Detect which cell encompasses the target text, then output its (x, y) center coordinate. 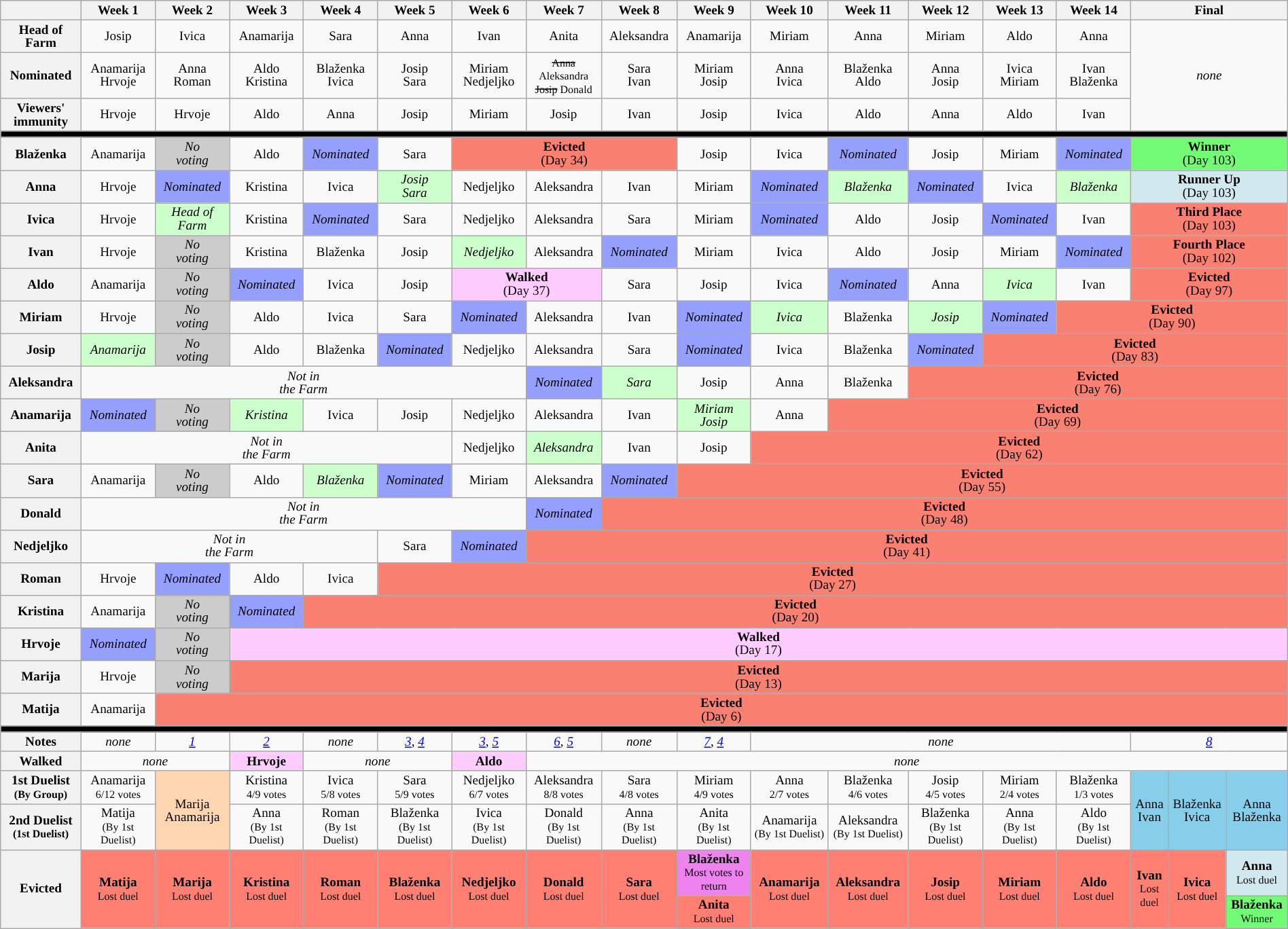
Week 12 (946, 11)
Third Place(Day 103) (1209, 219)
AnamarijaLost duel (789, 889)
Runner Up(Day 103) (1209, 186)
Matija(By 1st Duelist) (118, 826)
MarijaAnamarija (192, 810)
Donald(By 1st Duelist) (564, 826)
Week 10 (789, 11)
Week 2 (192, 11)
Marija (41, 676)
3, 4 (414, 742)
8 (1209, 742)
Roman(By 1st Duelist) (341, 826)
7, 4 (713, 742)
Week 6 (489, 11)
Donald (41, 513)
Head of Farm (41, 36)
1st Duelist(By Group) (41, 787)
Anna 2/7 votes (789, 787)
DonaldLost duel (564, 889)
Evicted(Day 34) (564, 153)
AnnaLost duel (1257, 873)
IvicaMiriam (1019, 75)
Ivica(By 1st Duelist) (489, 826)
Matija (41, 710)
AleksandraLost duel (868, 889)
Josip 4/5 votes (946, 787)
Evicted(Day 6) (721, 710)
NedjeljkoLost duel (489, 889)
Anamarija(By 1st Duelist) (789, 826)
Walked(Day 17) (759, 644)
Viewers' immunity (41, 115)
Blaženka 4/6 votes (868, 787)
Week 8 (639, 11)
Week 11 (868, 11)
Week 5 (414, 11)
Miriam 2/4 votes (1019, 787)
AnnaIvica (789, 75)
MiriamNedjeljko (489, 75)
SaraLost duel (639, 889)
Head ofFarm (192, 219)
Aleksandra 8/8 votes (564, 787)
JosipLost duel (946, 889)
Evicted(Day 76) (1098, 382)
Walked (41, 762)
6, 5 (564, 742)
Week 3 (266, 11)
Aldo(By 1st Duelist) (1094, 826)
BlaženkaAldo (868, 75)
Aleksandra(By 1st Duelist) (868, 826)
Evicted(Day 69) (1057, 415)
AldoKristina (266, 75)
AldoLost duel (1094, 889)
AnitaLost duel (713, 912)
Evicted(Day 20) (796, 611)
Sara 5/9 votes (414, 787)
KristinaLost duel (266, 889)
2 (266, 742)
Evicted(Day 55) (982, 481)
AnamarijaHrvoje (118, 75)
RomanLost duel (341, 889)
Sara 4/8 votes (639, 787)
BlaženkaLost duel (414, 889)
Evicted(Day 13) (759, 676)
2nd Duelist(1st Duelist) (41, 826)
Week 14 (1094, 11)
Anita(By 1st Duelist) (713, 826)
MiriamLost duel (1019, 889)
MarijaLost duel (192, 889)
Week 9 (713, 11)
Evicted(Day 27) (833, 579)
Roman (41, 579)
BlaženkaMost votes to return (713, 873)
Winner(Day 103) (1209, 153)
IvicaLost duel (1197, 889)
Anna AleksandraJosip Donald (564, 75)
Miriam 4/9 votes (713, 787)
IvanBlaženka (1094, 75)
Ivica 5/8 votes (341, 787)
Evicted(Day 41) (906, 546)
Nedjeljko 6/7 votes (489, 787)
SaraIvan (639, 75)
Fourth Place(Day 102) (1209, 252)
Evicted(Day 83) (1134, 350)
Evicted(Day 90) (1172, 317)
Evicted (41, 889)
Evicted(Day 62) (1019, 448)
IvanLost duel (1149, 889)
3, 5 (489, 742)
Anamarija6/12 votes (118, 787)
AnnaJosip (946, 75)
Evicted(Day 97) (1209, 285)
Walked(Day 37) (526, 285)
AnnaBlaženka (1257, 810)
AnnaIvan (1149, 810)
Week 1 (118, 11)
Blaženka 1/3 votes (1094, 787)
BlaženkaWinner (1257, 912)
Kristina4/9 votes (266, 787)
MatijaLost duel (118, 889)
AnnaRoman (192, 75)
Final (1209, 11)
Evicted(Day 48) (944, 513)
Week 13 (1019, 11)
Week 4 (341, 11)
Week 7 (564, 11)
Notes (41, 742)
1 (192, 742)
